Identify which cell holds the provided text, then report its [x, y] central coordinate. 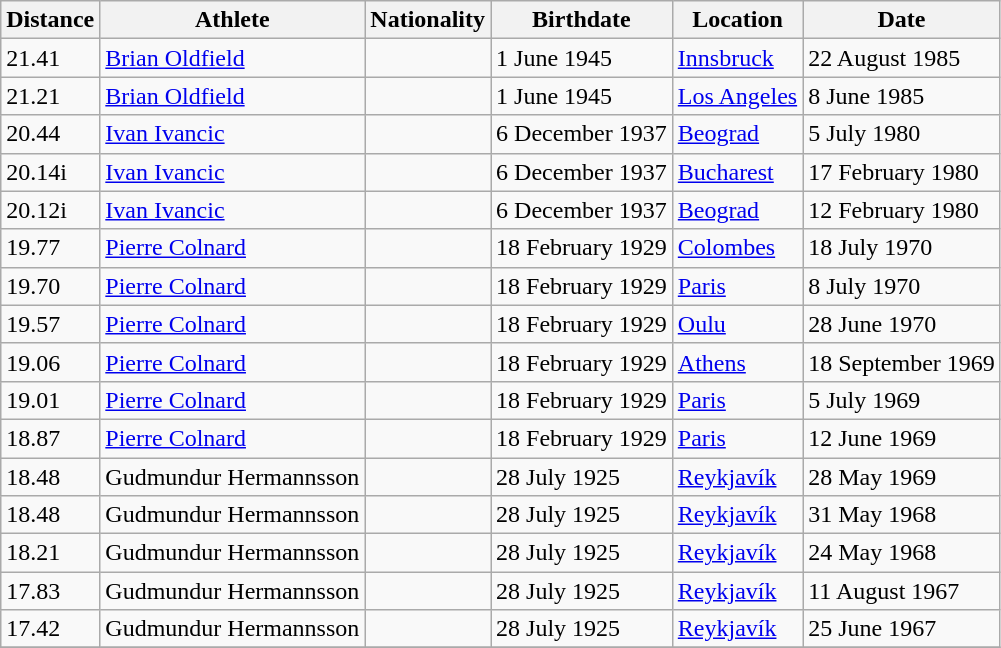
Colombes [737, 248]
19.01 [50, 400]
Athlete [232, 20]
19.77 [50, 248]
Location [737, 20]
17.83 [50, 591]
18.21 [50, 553]
Date [902, 20]
19.06 [50, 362]
5 July 1969 [902, 400]
Innsbruck [737, 58]
5 July 1980 [902, 134]
17 February 1980 [902, 172]
22 August 1985 [902, 58]
28 June 1970 [902, 324]
31 May 1968 [902, 515]
Los Angeles [737, 96]
Distance [50, 20]
11 August 1967 [902, 591]
25 June 1967 [902, 629]
8 June 1985 [902, 96]
20.44 [50, 134]
19.70 [50, 286]
18 September 1969 [902, 362]
12 February 1980 [902, 210]
18 July 1970 [902, 248]
28 May 1969 [902, 477]
20.12i [50, 210]
21.41 [50, 58]
8 July 1970 [902, 286]
Athens [737, 362]
Oulu [737, 324]
17.42 [50, 629]
20.14i [50, 172]
19.57 [50, 324]
Bucharest [737, 172]
21.21 [50, 96]
12 June 1969 [902, 438]
18.87 [50, 438]
Nationality [428, 20]
Birthdate [582, 20]
24 May 1968 [902, 553]
